Find where the given text appears and provide that cell's center as [x, y] coordinate. 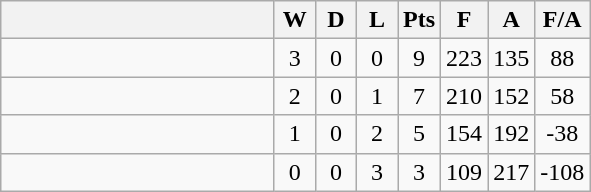
7 [420, 96]
F [464, 20]
-108 [562, 172]
109 [464, 172]
D [336, 20]
135 [512, 58]
-38 [562, 134]
Pts [420, 20]
9 [420, 58]
5 [420, 134]
223 [464, 58]
192 [512, 134]
W [294, 20]
A [512, 20]
88 [562, 58]
L [376, 20]
58 [562, 96]
152 [512, 96]
217 [512, 172]
210 [464, 96]
F/A [562, 20]
154 [464, 134]
